Identify which cell holds the provided text, then report its [x, y] central coordinate. 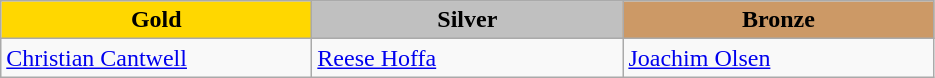
Bronze [778, 20]
Joachim Olsen [778, 58]
Reese Hoffa [468, 58]
Silver [468, 20]
Gold [156, 20]
Christian Cantwell [156, 58]
